Locate the cell with the specified text and output its [X, Y] center coordinate. 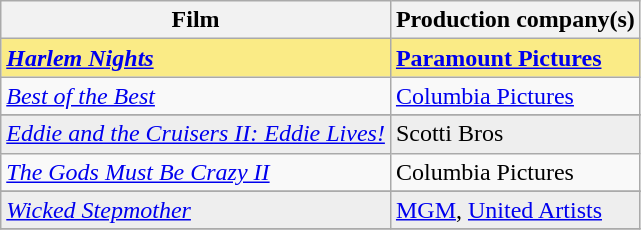
Wicked Stepmother [196, 210]
MGM, United Artists [515, 210]
Paramount Pictures [515, 58]
Scotti Bros [515, 134]
Harlem Nights [196, 58]
Eddie and the Cruisers II: Eddie Lives! [196, 134]
Best of the Best [196, 96]
Production company(s) [515, 20]
The Gods Must Be Crazy II [196, 172]
Film [196, 20]
